For the text-containing cell, return its midpoint in [x, y] coordinate format. 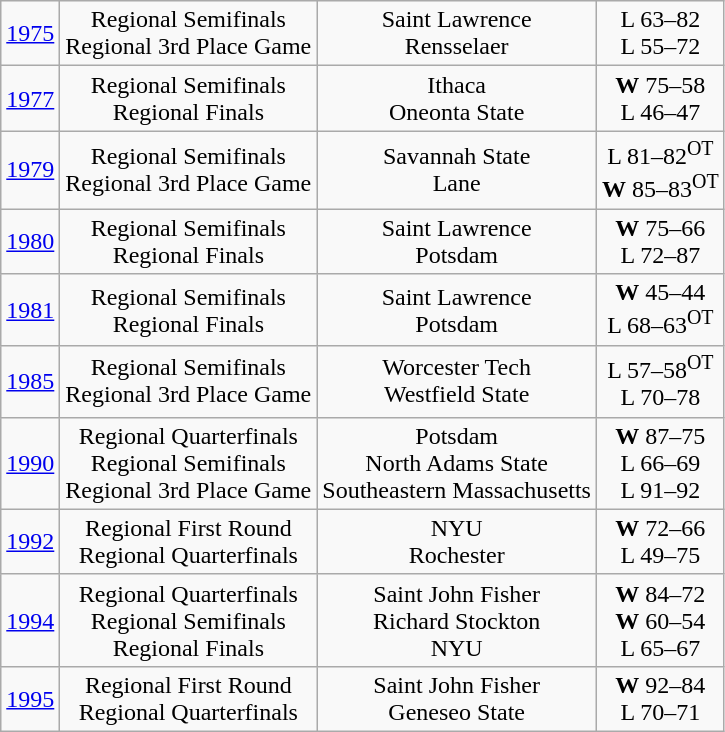
IthacaOneonta State [457, 98]
1975 [30, 34]
W 87–75L 66–69L 91–92 [660, 463]
1980 [30, 242]
Saint John FisherRichard StocktonNYU [457, 620]
1979 [30, 170]
Savannah StateLane [457, 170]
Saint LawrenceRensselaer [457, 34]
Worcester TechWestfield State [457, 382]
Regional QuarterfinalsRegional SemifinalsRegional 3rd Place Game [188, 463]
Saint John FisherGeneseo State [457, 698]
NYURochester [457, 542]
1990 [30, 463]
W 72–66L 49–75 [660, 542]
1985 [30, 382]
Regional QuarterfinalsRegional SemifinalsRegional Finals [188, 620]
PotsdamNorth Adams State Southeastern Massachusetts [457, 463]
L 57–58OTL 70–78 [660, 382]
W 84–72W 60–54L 65–67 [660, 620]
1994 [30, 620]
1992 [30, 542]
L 63–82L 55–72 [660, 34]
W 92–84L 70–71 [660, 698]
1995 [30, 698]
L 81–82OTW 85–83OT [660, 170]
1977 [30, 98]
1981 [30, 310]
W 75–58L 46–47 [660, 98]
W 75–66L 72–87 [660, 242]
W 45–44L 68–63OT [660, 310]
